Return [x, y] of the center of cell containing provided text 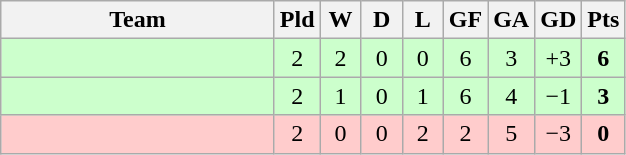
Team [138, 20]
−3 [558, 134]
4 [512, 96]
GA [512, 20]
GD [558, 20]
GF [465, 20]
5 [512, 134]
W [340, 20]
+3 [558, 58]
D [382, 20]
−1 [558, 96]
Pld [297, 20]
L [422, 20]
Pts [604, 20]
